Pinpoint the cell where the given text exists, returning its [x, y] midpoint coordinate. 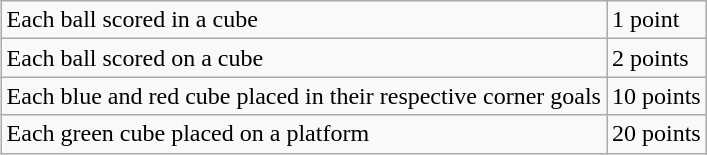
10 points [656, 96]
1 point [656, 20]
Each ball scored on a cube [304, 58]
Each ball scored in a cube [304, 20]
20 points [656, 134]
Each blue and red cube placed in their respective corner goals [304, 96]
2 points [656, 58]
Each green cube placed on a platform [304, 134]
